Locate the cell with the specified text and output its [X, Y] center coordinate. 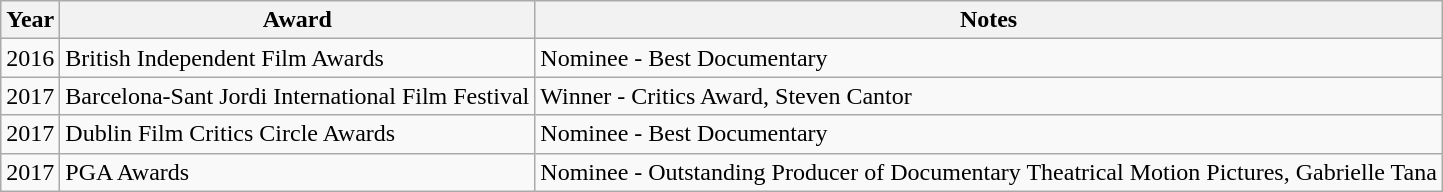
Notes [989, 20]
Winner - Critics Award, Steven Cantor [989, 96]
Award [298, 20]
Dublin Film Critics Circle Awards [298, 134]
Nominee - Outstanding Producer of Documentary Theatrical Motion Pictures, Gabrielle Tana [989, 172]
Year [30, 20]
PGA Awards [298, 172]
Barcelona-Sant Jordi International Film Festival [298, 96]
British Independent Film Awards [298, 58]
2016 [30, 58]
